Provide the (x, y) coordinate of the cell's center where the given text is located.  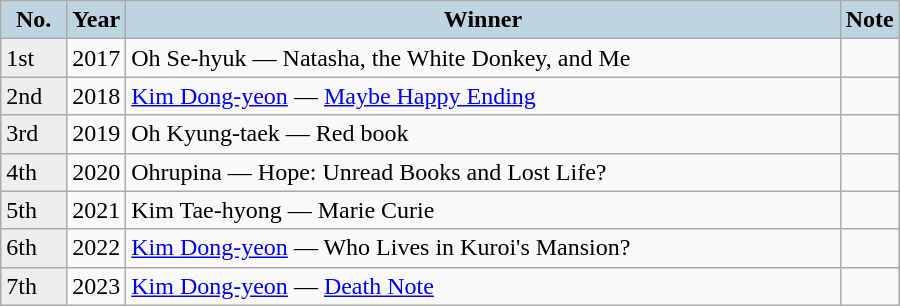
2018 (96, 96)
Oh Kyung-taek — Red book (484, 134)
2021 (96, 210)
Ohrupina — Hope: Unread Books and Lost Life? (484, 172)
2nd (34, 96)
3rd (34, 134)
1st (34, 58)
Winner (484, 20)
5th (34, 210)
4th (34, 172)
Kim Dong-yeon — Death Note (484, 286)
Kim Dong-yeon — Maybe Happy Ending (484, 96)
2022 (96, 248)
Kim Tae-hyong — Marie Curie (484, 210)
Kim Dong-yeon — Who Lives in Kuroi's Mansion? (484, 248)
2019 (96, 134)
7th (34, 286)
Note (870, 20)
No. (34, 20)
6th (34, 248)
2017 (96, 58)
2023 (96, 286)
2020 (96, 172)
Oh Se-hyuk — Natasha, the White Donkey, and Me (484, 58)
Year (96, 20)
